Determine the (X, Y) coordinate at the center of the cell enclosing the given text.  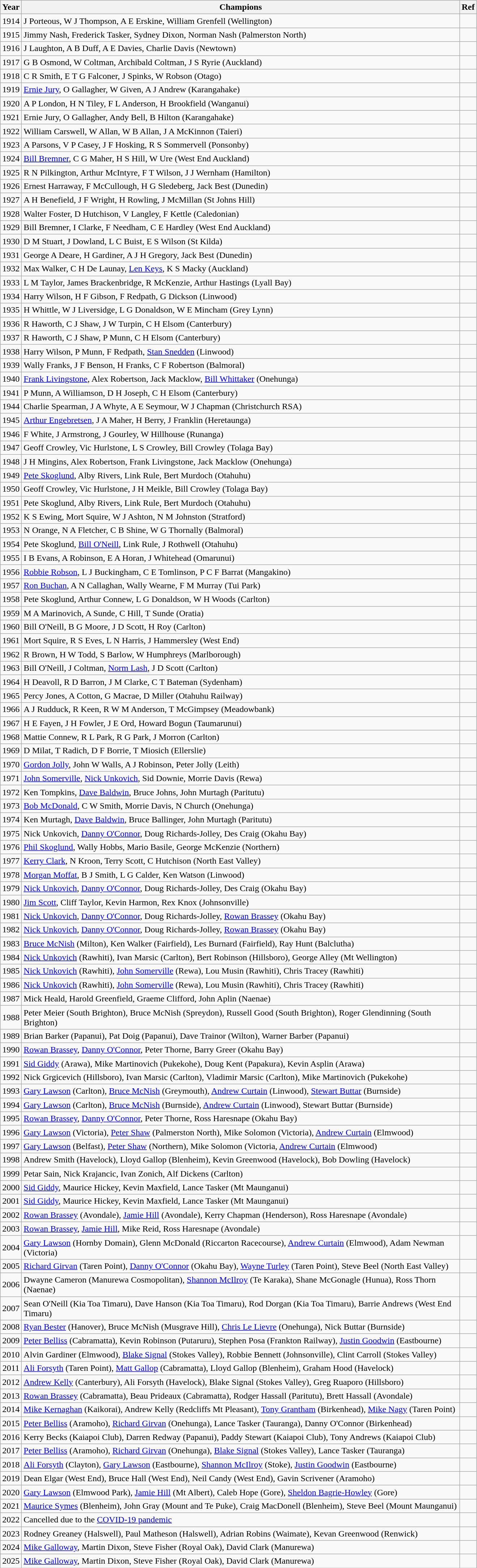
Ryan Bester (Hanover), Bruce McNish (Musgrave Hill), Chris Le Lievre (Onehunga), Nick Buttar (Burnside) (241, 1327)
Gary Lawson (Carlton), Bruce McNish (Burnside), Andrew Curtain (Linwood), Stewart Buttar (Burnside) (241, 1105)
Rowan Brassey, Danny O'Connor, Peter Thorne, Ross Haresnape (Okahu Bay) (241, 1119)
1989 (11, 1036)
2004 (11, 1247)
1965 (11, 696)
Gordon Jolly, John W Walls, A J Robinson, Peter Jolly (Leith) (241, 764)
1938 (11, 351)
Pete Skoglund, Arthur Connew, L G Donaldson, W H Woods (Carlton) (241, 599)
1987 (11, 999)
Mike Kernaghan (Kaikorai), Andrew Kelly (Redcliffs Mt Pleasant), Tony Grantham (Birkenhead), Mike Nagy (Taren Point) (241, 1410)
Mattie Connew, R L Park, R G Park, J Morron (Carlton) (241, 737)
F White, J Armstrong, J Gourley, W Hillhouse (Runanga) (241, 434)
Frank Livingstone, Alex Robertson, Jack Macklow, Bill Whittaker (Onehunga) (241, 379)
Richard Girvan (Taren Point), Danny O'Connor (Okahu Bay), Wayne Turley (Taren Point), Steve Beel (North East Valley) (241, 1266)
1922 (11, 131)
Sean O'Neill (Kia Toa Timaru), Dave Hanson (Kia Toa Timaru), Rod Dorgan (Kia Toa Timaru), Barrie Andrews (West End Timaru) (241, 1308)
2016 (11, 1437)
Dwayne Cameron (Manurewa Cosmopolitan), Shannon McIlroy (Te Karaka), Shane McGonagle (Hunua), Ross Thorn (Naenae) (241, 1284)
R N Pilkington, Arthur McIntyre, F T Wilson, J J Wernham (Hamilton) (241, 173)
Year (11, 7)
1984 (11, 957)
1918 (11, 76)
1981 (11, 916)
Bob McDonald, C W Smith, Morrie Davis, N Church (Onehunga) (241, 806)
1998 (11, 1160)
Ernie Jury, O Gallagher, W Given, A J Andrew (Karangahake) (241, 90)
C R Smith, E T G Falconer, J Spinks, W Robson (Otago) (241, 76)
2023 (11, 1534)
Ken Tompkins, Dave Baldwin, Bruce Johns, John Murtagh (Paritutu) (241, 792)
1941 (11, 393)
1937 (11, 338)
1956 (11, 572)
2022 (11, 1520)
Bill Bremner, C G Maher, H S Hill, W Ure (West End Auckland) (241, 158)
Nick Grgicevich (Hillsboro), Ivan Marsic (Carlton), Vladimir Marsic (Carlton), Mike Martinovich (Pukekohe) (241, 1077)
1971 (11, 778)
M A Marinovich, A Sunde, C Hill, T Sunde (Oratia) (241, 613)
Wally Franks, J F Benson, H Franks, C F Robertson (Balmoral) (241, 365)
Gary Lawson (Victoria), Peter Shaw (Palmerston North), Mike Solomon (Victoria), Andrew Curtain (Elmwood) (241, 1132)
1948 (11, 462)
Petar Sain, Nick Krajancic, Ivan Zonich, Alf Dickens (Carlton) (241, 1174)
1982 (11, 930)
1919 (11, 90)
Robbie Robson, L J Buckingham, C E Tomlinson, P C F Barrat (Mangakino) (241, 572)
A P London, H N Tiley, F L Anderson, H Brookfield (Wanganui) (241, 103)
G B Osmond, W Coltman, Archibald Coltman, J S Ryrie (Auckland) (241, 62)
Geoff Crowley, Vic Hurlstone, J H Meikle, Bill Crowley (Tolaga Bay) (241, 489)
2018 (11, 1465)
2019 (11, 1478)
Morgan Moffat, B J Smith, L G Calder, Ken Watson (Linwood) (241, 875)
2021 (11, 1506)
2003 (11, 1229)
1983 (11, 944)
Gary Lawson (Hornby Domain), Glenn McDonald (Riccarton Racecourse), Andrew Curtain (Elmwood), Adam Newman (Victoria) (241, 1247)
2020 (11, 1492)
1967 (11, 723)
1959 (11, 613)
Rodney Greaney (Halswell), Paul Matheson (Halswell), Adrian Robins (Waimate), Kevan Greenwood (Renwick) (241, 1534)
P Munn, A Williamson, D H Joseph, C H Elsom (Canterbury) (241, 393)
Sid Giddy (Arawa), Mike Martinovich (Pukekohe), Doug Kent (Papakura), Kevin Asplin (Arawa) (241, 1063)
1993 (11, 1091)
1951 (11, 503)
1963 (11, 668)
1978 (11, 875)
J Porteous, W J Thompson, A E Erskine, William Grenfell (Wellington) (241, 21)
1985 (11, 971)
Rowan Brassey (Avondale), Jamie Hill (Avondale), Kerry Chapman (Henderson), Ross Haresnape (Avondale) (241, 1215)
1947 (11, 448)
2017 (11, 1451)
1914 (11, 21)
1986 (11, 985)
1999 (11, 1174)
2024 (11, 1547)
George A Deare, H Gardiner, A J H Gregory, Jack Best (Dunedin) (241, 255)
2002 (11, 1215)
1966 (11, 709)
1923 (11, 145)
Walter Foster, D Hutchison, V Langley, F Kettle (Caledonian) (241, 214)
1931 (11, 255)
1945 (11, 420)
2010 (11, 1355)
Pete Skoglund, Bill O'Neill, Link Rule, J Rothwell (Otahuhu) (241, 544)
A Parsons, V P Casey, J F Hosking, R S Sommervell (Ponsonby) (241, 145)
Kerry Becks (Kaiapoi Club), Darren Redway (Papanui), Paddy Stewart (Kaiapoi Club), Tony Andrews (Kaiapoi Club) (241, 1437)
1915 (11, 35)
1973 (11, 806)
1954 (11, 544)
Ernie Jury, O Gallagher, Andy Bell, B Hilton (Karangahake) (241, 117)
Mick Heald, Harold Greenfield, Graeme Clifford, John Aplin (Naenae) (241, 999)
Andrew Kelly (Canterbury), Ali Forsyth (Havelock), Blake Signal (Stokes Valley), Greg Ruaporo (Hillsboro) (241, 1382)
D Milat, T Radich, D F Borrie, T Miosich (Ellerslie) (241, 751)
1962 (11, 654)
1977 (11, 861)
Bill O'Neill, B G Moore, J D Scott, H Roy (Carlton) (241, 627)
2014 (11, 1410)
Ron Buchan, A N Callaghan, Wally Wearne, F M Murray (Tui Park) (241, 585)
1996 (11, 1132)
1928 (11, 214)
Ernest Harraway, F McCullough, H G Sledeberg, Jack Best (Dunedin) (241, 186)
Rowan Brassey, Jamie Hill, Mike Reid, Ross Haresnape (Avondale) (241, 1229)
1995 (11, 1119)
1990 (11, 1050)
Peter Belliss (Cabramatta), Kevin Robinson (Putaruru), Stephen Posa (Frankton Railway), Justin Goodwin (Eastbourne) (241, 1341)
H Whittle, W J Liversidge, L G Donaldson, W E Mincham (Grey Lynn) (241, 310)
H Deavoll, R D Barron, J M Clarke, C T Bateman (Sydenham) (241, 682)
Ali Forsyth (Taren Point), Matt Gallop (Cabramatta), Lloyd Gallop (Blenheim), Graham Hood (Havelock) (241, 1368)
Rowan Brassey, Danny O'Connor, Peter Thorne, Barry Greer (Okahu Bay) (241, 1050)
2000 (11, 1187)
1946 (11, 434)
1957 (11, 585)
D M Stuart, J Dowland, L C Buist, E S Wilson (St Kilda) (241, 241)
1991 (11, 1063)
William Carswell, W Allan, W B Allan, J A McKinnon (Taieri) (241, 131)
1917 (11, 62)
Peter Meier (South Brighton), Bruce McNish (Spreydon), Russell Good (South Brighton), Roger Glendinning (South Brighton) (241, 1017)
Gary Lawson (Belfast), Peter Shaw (Northern), Mike Solomon (Victoria, Andrew Curtain (Elmwood) (241, 1146)
Percy Jones, A Cotton, G Macrae, D Miller (Otahuhu Railway) (241, 696)
1927 (11, 200)
1975 (11, 833)
1970 (11, 764)
1955 (11, 558)
Brian Barker (Papanui), Pat Doig (Papanui), Dave Trainor (Wilton), Warner Barber (Papanui) (241, 1036)
J H Mingins, Alex Robertson, Frank Livingstone, Jack Macklow (Onehunga) (241, 462)
1974 (11, 819)
1953 (11, 530)
H E Fayen, J H Fowler, J E Ord, Howard Bogun (Taumarunui) (241, 723)
Geoff Crowley, Vic Hurlstone, L S Crowley, Bill Crowley (Tolaga Bay) (241, 448)
Gary Lawson (Elmwood Park), Jamie Hill (Mt Albert), Caleb Hope (Gore), Sheldon Bagrie-Howley (Gore) (241, 1492)
1976 (11, 847)
1939 (11, 365)
Bill O'Neill, J Coltman, Norm Lash, J D Scott (Carlton) (241, 668)
John Somerville, Nick Unkovich, Sid Downie, Morrie Davis (Rewa) (241, 778)
1969 (11, 751)
Bruce McNish (Milton), Ken Walker (Fairfield), Les Burnard (Fairfield), Ray Hunt (Balclutha) (241, 944)
1961 (11, 641)
1950 (11, 489)
1930 (11, 241)
Dean Elgar (West End), Bruce Hall (West End), Neil Candy (West End), Gavin Scrivener (Aramoho) (241, 1478)
Max Walker, C H De Launay, Len Keys, K S Macky (Auckland) (241, 269)
2007 (11, 1308)
1992 (11, 1077)
1952 (11, 517)
Ali Forsyth (Clayton), Gary Lawson (Eastbourne), Shannon McIlroy (Stoke), Justin Goodwin (Eastbourne) (241, 1465)
1997 (11, 1146)
I B Evans, A Robinson, E A Horan, J Whitehead (Omarunui) (241, 558)
2006 (11, 1284)
Peter Belliss (Aramoho), Richard Girvan (Onehunga), Blake Signal (Stokes Valley), Lance Tasker (Tauranga) (241, 1451)
1960 (11, 627)
A J Rudduck, R Keen, R W M Anderson, T McGimpsey (Meadowbank) (241, 709)
R Haworth, C J Shaw, P Munn, C H Elsom (Canterbury) (241, 338)
Andrew Smith (Havelock), Lloyd Gallop (Blenheim), Kevin Greenwood (Havelock), Bob Dowling (Havelock) (241, 1160)
1964 (11, 682)
2012 (11, 1382)
1972 (11, 792)
2013 (11, 1396)
2025 (11, 1561)
Jimmy Nash, Frederick Tasker, Sydney Dixon, Norman Nash (Palmerston North) (241, 35)
1929 (11, 228)
1980 (11, 902)
1949 (11, 475)
2001 (11, 1201)
Jim Scott, Cliff Taylor, Kevin Harmon, Rex Knox (Johnsonville) (241, 902)
2008 (11, 1327)
N Orange, N A Fletcher, C B Shine, W G Thornally (Balmoral) (241, 530)
L M Taylor, James Brackenbridge, R McKenzie, Arthur Hastings (Lyall Bay) (241, 283)
Peter Belliss (Aramoho), Richard Girvan (Onehunga), Lance Tasker (Tauranga), Danny O'Connor (Birkenhead) (241, 1423)
2009 (11, 1341)
1940 (11, 379)
1944 (11, 407)
1936 (11, 324)
1968 (11, 737)
Harry Wilson, P Munn, F Redpath, Stan Snedden (Linwood) (241, 351)
1921 (11, 117)
1926 (11, 186)
Arthur Engebretsen, J A Maher, H Berry, J Franklin (Heretaunga) (241, 420)
1925 (11, 173)
Champions (241, 7)
1935 (11, 310)
Mort Squire, R S Eves, L N Harris, J Hammersley (West End) (241, 641)
1933 (11, 283)
1916 (11, 48)
Nick Unkovich (Rawhiti), Ivan Marsic (Carlton), Bert Robinson (Hillsboro), George Alley (Mt Wellington) (241, 957)
K S Ewing, Mort Squire, W J Ashton, N M Johnston (Stratford) (241, 517)
R Brown, H W Todd, S Barlow, W Humphreys (Marlborough) (241, 654)
Ken Murtagh, Dave Baldwin, Bruce Ballinger, John Murtagh (Paritutu) (241, 819)
Ref (468, 7)
1932 (11, 269)
Kerry Clark, N Kroon, Terry Scott, C Hutchison (North East Valley) (241, 861)
1979 (11, 889)
1994 (11, 1105)
2005 (11, 1266)
Maurice Symes (Blenheim), John Gray (Mount and Te Puke), Craig MacDonell (Blenheim), Steve Beel (Mount Maunganui) (241, 1506)
1958 (11, 599)
1920 (11, 103)
2015 (11, 1423)
Rowan Brassey (Cabramatta), Beau Prideaux (Cabramatta), Rodger Hassall (Paritutu), Brett Hassall (Avondale) (241, 1396)
1934 (11, 296)
Cancelled due to the COVID-19 pandemic (241, 1520)
Phil Skoglund, Wally Hobbs, Mario Basile, George McKenzie (Northern) (241, 847)
Charlie Spearman, J A Whyte, A E Seymour, W J Chapman (Christchurch RSA) (241, 407)
A H Benefield, J F Wright, H Rowling, J McMillan (St Johns Hill) (241, 200)
1988 (11, 1017)
J Laughton, A B Duff, A E Davies, Charlie Davis (Newtown) (241, 48)
1924 (11, 158)
Harry Wilson, H F Gibson, F Redpath, G Dickson (Linwood) (241, 296)
2011 (11, 1368)
Gary Lawson (Carlton), Bruce McNish (Greymouth), Andrew Curtain (Linwood), Stewart Buttar (Burnside) (241, 1091)
Bill Bremner, I Clarke, F Needham, C E Hardley (West End Auckland) (241, 228)
R Haworth, C J Shaw, J W Turpin, C H Elsom (Canterbury) (241, 324)
Alvin Gardiner (Elmwood), Blake Signal (Stokes Valley), Robbie Bennett (Johnsonville), Clint Carroll (Stokes Valley) (241, 1355)
